Output the [x, y] coordinate of the center of the cell containing the given text.  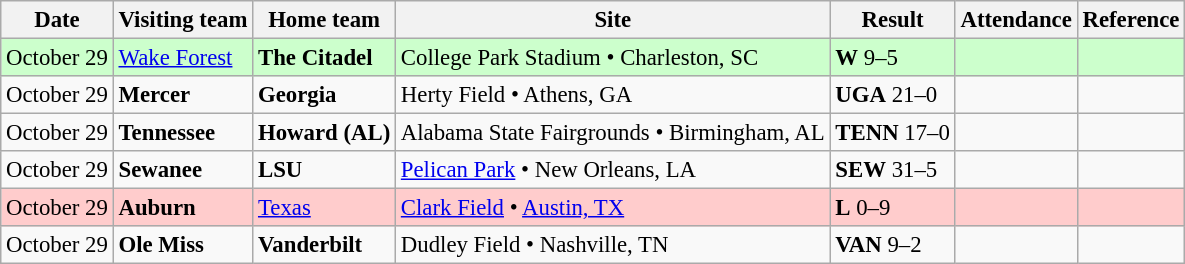
Auburn [182, 208]
Ole Miss [182, 245]
Site [613, 20]
Georgia [324, 95]
Tennessee [182, 133]
TENN 17–0 [892, 133]
VAN 9–2 [892, 245]
The Citadel [324, 58]
College Park Stadium • Charleston, SC [613, 58]
Home team [324, 20]
SEW 31–5 [892, 170]
Reference [1131, 20]
Howard (AL) [324, 133]
UGA 21–0 [892, 95]
Texas [324, 208]
L 0–9 [892, 208]
Herty Field • Athens, GA [613, 95]
Wake Forest [182, 58]
Sewanee [182, 170]
Mercer [182, 95]
Attendance [1016, 20]
LSU [324, 170]
Visiting team [182, 20]
Alabama State Fairgrounds • Birmingham, AL [613, 133]
Date [57, 20]
Result [892, 20]
Dudley Field • Nashville, TN [613, 245]
Pelican Park • New Orleans, LA [613, 170]
Clark Field • Austin, TX [613, 208]
W 9–5 [892, 58]
Vanderbilt [324, 245]
